Detect which cell encompasses the target text, then output its [X, Y] center coordinate. 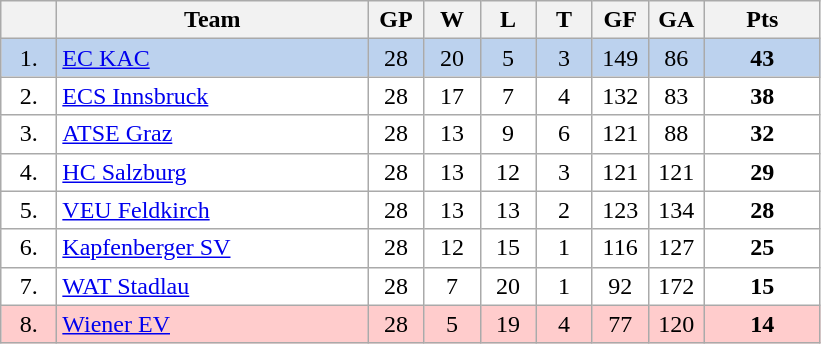
134 [676, 210]
6. [29, 248]
GA [676, 20]
L [508, 20]
Team [212, 20]
116 [620, 248]
6 [564, 134]
WAT Stadlau [212, 286]
14 [762, 324]
Pts [762, 20]
29 [762, 172]
EC KAC [212, 58]
19 [508, 324]
VEU Feldkirch [212, 210]
HC Salzburg [212, 172]
149 [620, 58]
83 [676, 96]
GF [620, 20]
172 [676, 286]
4. [29, 172]
3. [29, 134]
2. [29, 96]
32 [762, 134]
GP [396, 20]
17 [452, 96]
123 [620, 210]
127 [676, 248]
1. [29, 58]
38 [762, 96]
Wiener EV [212, 324]
92 [620, 286]
Kapfenberger SV [212, 248]
ECS Innsbruck [212, 96]
88 [676, 134]
ATSE Graz [212, 134]
132 [620, 96]
86 [676, 58]
8. [29, 324]
5. [29, 210]
2 [564, 210]
77 [620, 324]
W [452, 20]
43 [762, 58]
25 [762, 248]
120 [676, 324]
7. [29, 286]
T [564, 20]
9 [508, 134]
